Locate the cell with the specified text and output its [x, y] center coordinate. 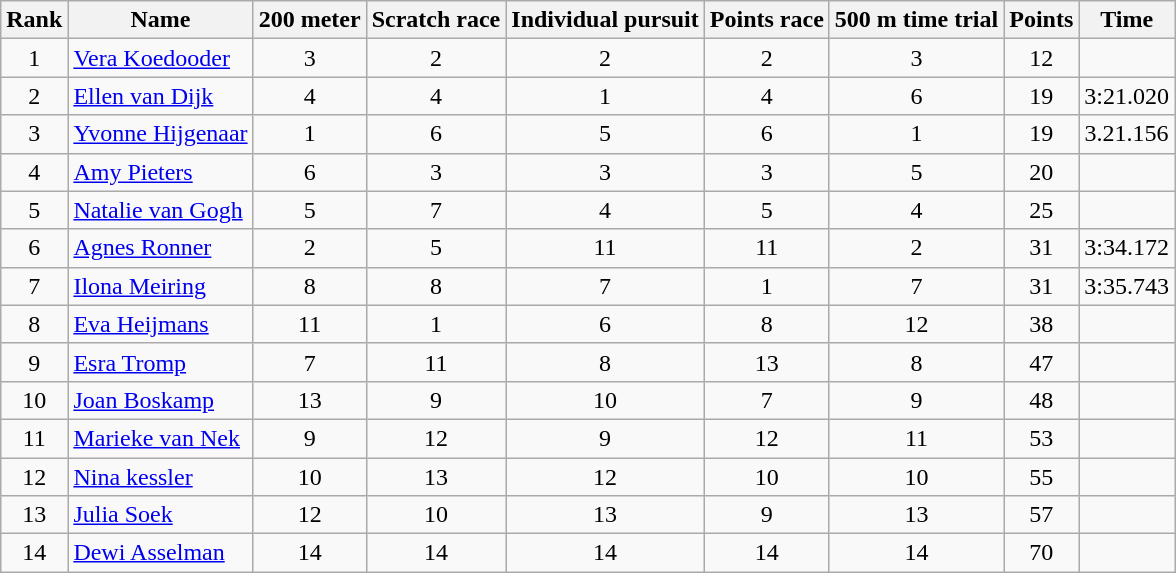
48 [1042, 400]
Rank [34, 20]
Name [160, 20]
38 [1042, 324]
Yvonne Hijgenaar [160, 134]
Points [1042, 20]
47 [1042, 362]
200 meter [310, 20]
Amy Pieters [160, 172]
Eva Heijmans [160, 324]
Natalie van Gogh [160, 210]
3.21.156 [1127, 134]
Dewi Asselman [160, 553]
Joan Boskamp [160, 400]
55 [1042, 477]
53 [1042, 438]
Individual pursuit [605, 20]
Vera Koedooder [160, 58]
500 m time trial [916, 20]
20 [1042, 172]
Time [1127, 20]
Agnes Ronner [160, 248]
Scratch race [436, 20]
3:34.172 [1127, 248]
3:35.743 [1127, 286]
Julia Soek [160, 515]
57 [1042, 515]
Marieke van Nek [160, 438]
Ellen van Dijk [160, 96]
70 [1042, 553]
Nina kessler [160, 477]
Points race [766, 20]
Esra Tromp [160, 362]
3:21.020 [1127, 96]
25 [1042, 210]
Ilona Meiring [160, 286]
